Search for the cell housing the specified text and yield its [X, Y] center coordinate. 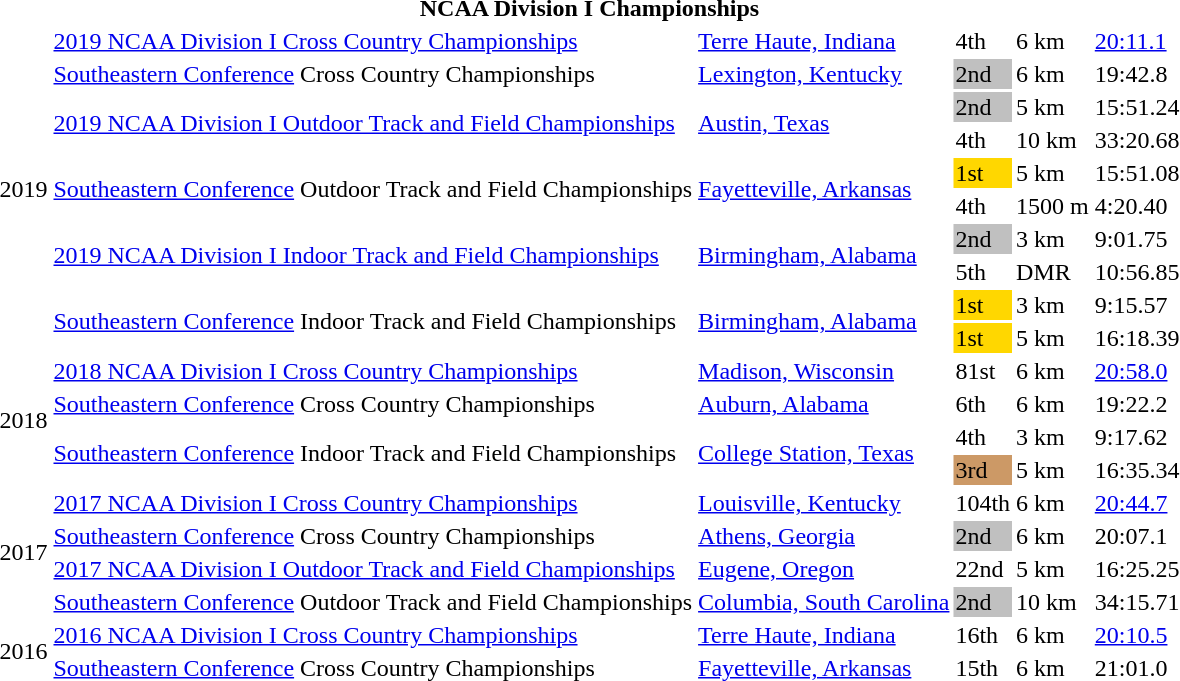
Fayetteville, Arkansas [824, 190]
2019 NCAA Division I Cross Country Championships [373, 41]
2019 NCAA Division I Indoor Track and Field Championships [373, 256]
2019 NCAA Division I Outdoor Track and Field Championships [373, 124]
Auburn, Alabama [824, 404]
5th [983, 272]
16th [983, 635]
Lexington, Kentucky [824, 74]
College Station, Texas [824, 454]
2017 NCAA Division I Cross Country Championships [373, 503]
Columbia, South Carolina [824, 602]
2017 NCAA Division I Outdoor Track and Field Championships [373, 569]
104th [983, 503]
Austin, Texas [824, 124]
22nd [983, 569]
Eugene, Oregon [824, 569]
81st [983, 371]
1500 m [1053, 206]
6th [983, 404]
Madison, Wisconsin [824, 371]
DMR [1053, 272]
3rd [983, 470]
2016 NCAA Division I Cross Country Championships [373, 635]
2018 NCAA Division I Cross Country Championships [373, 371]
Athens, Georgia [824, 536]
Louisville, Kentucky [824, 503]
